Identify which cell holds the provided text, then report its [x, y] central coordinate. 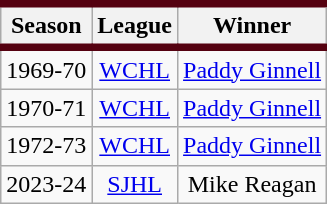
Winner [252, 26]
1969-70 [46, 68]
Season [46, 26]
1970-71 [46, 108]
League [135, 26]
SJHL [135, 184]
2023-24 [46, 184]
1972-73 [46, 146]
Mike Reagan [252, 184]
